Scan for the cell matching the given text and deliver its (x, y) coordinate at center. 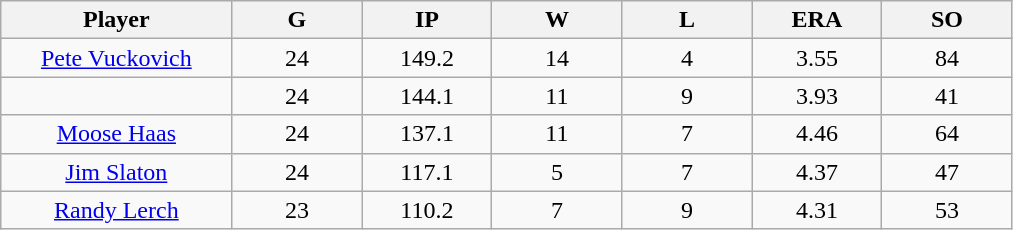
23 (297, 210)
4.37 (817, 172)
L (687, 20)
3.93 (817, 96)
4 (687, 58)
SO (947, 20)
4.46 (817, 134)
144.1 (427, 96)
137.1 (427, 134)
Jim Slaton (116, 172)
4.31 (817, 210)
Randy Lerch (116, 210)
Pete Vuckovich (116, 58)
G (297, 20)
ERA (817, 20)
IP (427, 20)
64 (947, 134)
117.1 (427, 172)
110.2 (427, 210)
149.2 (427, 58)
Moose Haas (116, 134)
3.55 (817, 58)
14 (557, 58)
47 (947, 172)
84 (947, 58)
53 (947, 210)
Player (116, 20)
5 (557, 172)
41 (947, 96)
W (557, 20)
